Pinpoint the cell where the given text exists, returning its [X, Y] midpoint coordinate. 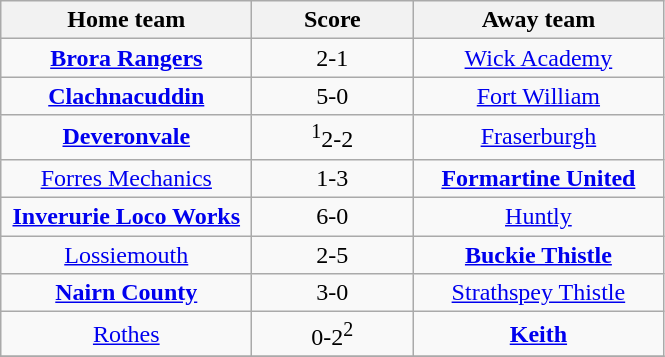
2-1 [332, 58]
Fort William [538, 96]
0-22 [332, 334]
Buckie Thistle [538, 255]
Brora Rangers [126, 58]
Score [332, 20]
Rothes [126, 334]
5-0 [332, 96]
Formartine United [538, 178]
12-2 [332, 138]
Home team [126, 20]
Wick Academy [538, 58]
1-3 [332, 178]
6-0 [332, 217]
Nairn County [126, 293]
Forres Mechanics [126, 178]
Keith [538, 334]
Deveronvale [126, 138]
Strathspey Thistle [538, 293]
Huntly [538, 217]
Clachnacuddin [126, 96]
Inverurie Loco Works [126, 217]
Fraserburgh [538, 138]
Away team [538, 20]
2-5 [332, 255]
Lossiemouth [126, 255]
3-0 [332, 293]
